For the text-containing cell, return its midpoint in (x, y) coordinate format. 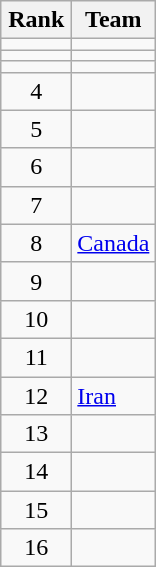
8 (36, 243)
Iran (114, 395)
12 (36, 395)
Canada (114, 243)
10 (36, 319)
9 (36, 281)
5 (36, 129)
6 (36, 167)
11 (36, 357)
7 (36, 205)
Team (114, 20)
16 (36, 548)
4 (36, 91)
Rank (36, 20)
14 (36, 472)
13 (36, 434)
15 (36, 510)
